From the cell containing the given text, extract its center point as (x, y) coordinate. 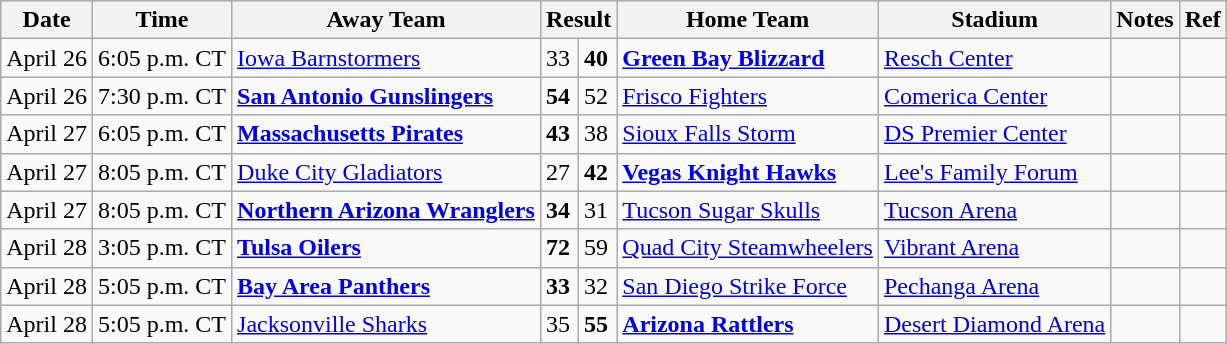
Lee's Family Forum (994, 172)
Comerica Center (994, 96)
Tulsa Oilers (386, 248)
DS Premier Center (994, 134)
Iowa Barnstormers (386, 58)
27 (559, 172)
Notes (1145, 20)
31 (598, 210)
72 (559, 248)
Tucson Arena (994, 210)
Ref (1202, 20)
43 (559, 134)
Result (578, 20)
Stadium (994, 20)
55 (598, 324)
San Antonio Gunslingers (386, 96)
7:30 p.m. CT (162, 96)
Jacksonville Sharks (386, 324)
59 (598, 248)
Massachusetts Pirates (386, 134)
3:05 p.m. CT (162, 248)
38 (598, 134)
Quad City Steamwheelers (748, 248)
Pechanga Arena (994, 286)
Away Team (386, 20)
Desert Diamond Arena (994, 324)
35 (559, 324)
Northern Arizona Wranglers (386, 210)
Home Team (748, 20)
Bay Area Panthers (386, 286)
54 (559, 96)
32 (598, 286)
Vegas Knight Hawks (748, 172)
42 (598, 172)
Duke City Gladiators (386, 172)
Vibrant Arena (994, 248)
40 (598, 58)
Resch Center (994, 58)
Date (47, 20)
Time (162, 20)
Frisco Fighters (748, 96)
34 (559, 210)
San Diego Strike Force (748, 286)
Sioux Falls Storm (748, 134)
52 (598, 96)
Tucson Sugar Skulls (748, 210)
Green Bay Blizzard (748, 58)
Arizona Rattlers (748, 324)
